Return [x, y] of the center of cell containing provided text 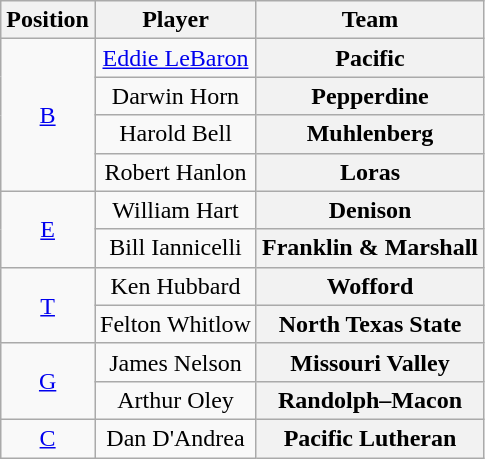
Felton Whitlow [175, 324]
Position [48, 20]
Pepperdine [370, 96]
T [48, 305]
C [48, 438]
Pacific Lutheran [370, 438]
Darwin Horn [175, 96]
Bill Iannicelli [175, 248]
North Texas State [370, 324]
Pacific [370, 58]
Randolph–Macon [370, 400]
Team [370, 20]
Dan D'Andrea [175, 438]
Wofford [370, 286]
B [48, 115]
Player [175, 20]
Robert Hanlon [175, 172]
Franklin & Marshall [370, 248]
James Nelson [175, 362]
Muhlenberg [370, 134]
Missouri Valley [370, 362]
Arthur Oley [175, 400]
Harold Bell [175, 134]
G [48, 381]
Denison [370, 210]
Loras [370, 172]
William Hart [175, 210]
Eddie LeBaron [175, 58]
E [48, 229]
Ken Hubbard [175, 286]
